Extract the (X, Y) coordinate from the center of the cell holding the provided text.  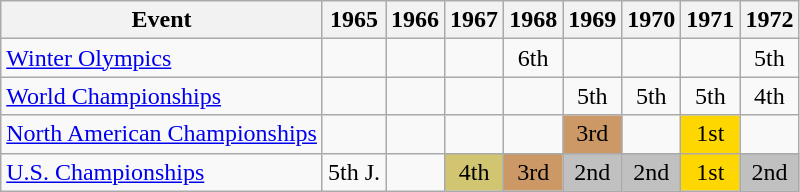
1970 (652, 20)
U.S. Championships (162, 172)
1968 (534, 20)
1972 (770, 20)
5th J. (354, 172)
1969 (592, 20)
North American Championships (162, 134)
Winter Olympics (162, 58)
Event (162, 20)
1971 (710, 20)
6th (534, 58)
1967 (474, 20)
1966 (416, 20)
World Championships (162, 96)
1965 (354, 20)
